Identify which cell holds the provided text, then report its (x, y) central coordinate. 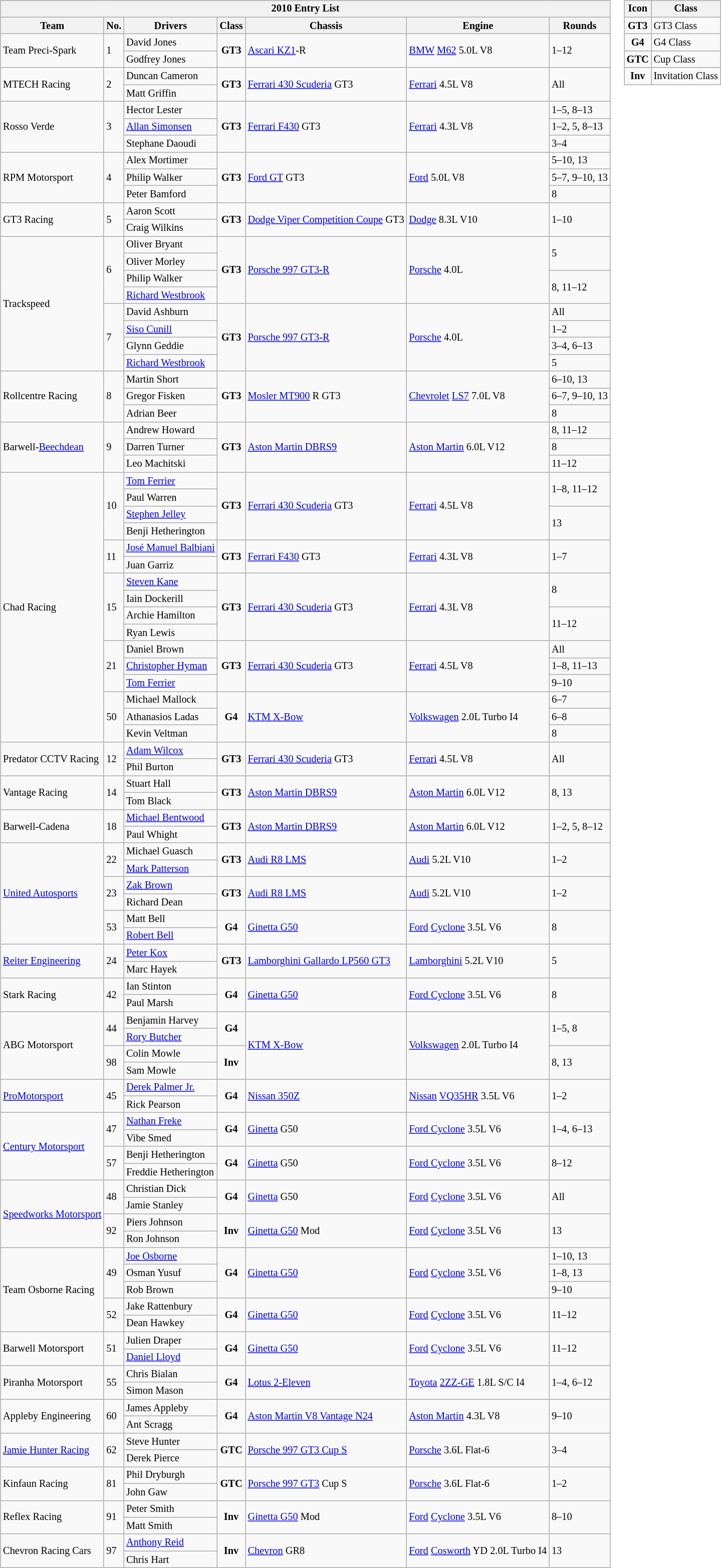
Mosler MT900 R GT3 (326, 397)
Adam Wilcox (170, 751)
Christopher Hyman (170, 666)
Adrian Beer (170, 413)
Ryan Lewis (170, 633)
11 (114, 557)
Team Osborne Racing (52, 1290)
Simon Mason (170, 1391)
Dean Hawkey (170, 1324)
Michael Bentwood (170, 818)
Vantage Racing (52, 792)
GT3 Class (686, 26)
12 (114, 759)
1–2, 5, 8–12 (580, 826)
1–4, 6–13 (580, 1130)
Chad Racing (52, 607)
Jamie Hunter Racing (52, 1449)
Lamborghini 5.2L V10 (478, 961)
Reflex Racing (52, 1517)
Anthony Reid (170, 1542)
MTECH Racing (52, 84)
Ascari KZ1-R (326, 51)
60 (114, 1416)
Reiter Engineering (52, 961)
Andrew Howard (170, 430)
David Ashburn (170, 312)
Godfrey Jones (170, 60)
5–10, 13 (580, 161)
Gregor Fisken (170, 397)
Paul Warren (170, 498)
6–7 (580, 700)
Rory Butcher (170, 1037)
6 (114, 270)
Chris Bialan (170, 1374)
Michael Mallock (170, 700)
Freddie Hetherington (170, 1172)
9 (114, 447)
James Appleby (170, 1408)
Team (52, 26)
44 (114, 1029)
Derek Pierce (170, 1458)
Kinfaun Racing (52, 1483)
Invitation Class (686, 76)
5–7, 9–10, 13 (580, 177)
Darren Turner (170, 447)
Craig Wilkins (170, 228)
Rick Pearson (170, 1104)
Leo Machitski (170, 464)
50 (114, 717)
BMW M62 5.0L V8 (478, 51)
Predator CCTV Racing (52, 759)
Jamie Stanley (170, 1205)
Chris Hart (170, 1559)
United Autosports (52, 893)
98 (114, 1062)
Chevron GR8 (326, 1550)
Martin Short (170, 380)
Joe Osborne (170, 1256)
Stark Racing (52, 995)
Nissan 350Z (326, 1096)
49 (114, 1273)
Paul Marsh (170, 1003)
Toyota 2ZZ-GE 1.8L S/C I4 (478, 1382)
1 (114, 51)
62 (114, 1449)
Duncan Cameron (170, 76)
Peter Smith (170, 1509)
Sam Mowle (170, 1071)
Aaron Scott (170, 211)
Barwell Motorsport (52, 1348)
Daniel Brown (170, 650)
José Manuel Balbiani (170, 548)
Christian Dick (170, 1189)
Daniel Lloyd (170, 1357)
Ford Cosworth YD 2.0L Turbo I4 (478, 1550)
53 (114, 927)
48 (114, 1197)
Lotus 2-Eleven (326, 1382)
1–12 (580, 51)
Century Motorsport (52, 1147)
RPM Motorsport (52, 177)
Glynn Geddie (170, 346)
6–7, 9–10, 13 (580, 397)
45 (114, 1096)
Rob Brown (170, 1290)
Phil Dryburgh (170, 1475)
Drivers (170, 26)
23 (114, 893)
Michael Guasch (170, 851)
Cup Class (686, 60)
Piranha Motorsport (52, 1382)
No. (114, 26)
3 (114, 127)
ABG Motorsport (52, 1046)
Chassis (326, 26)
Stephen Jelley (170, 514)
Peter Kox (170, 953)
22 (114, 859)
Stuart Hall (170, 784)
Barwell-Cadena (52, 826)
Ant Scragg (170, 1425)
John Gaw (170, 1492)
Kevin Veltman (170, 734)
1–8, 11–13 (580, 666)
52 (114, 1315)
Piers Johnson (170, 1222)
Hector Lester (170, 110)
Aston Martin V8 Vantage N24 (326, 1416)
Ian Stinton (170, 987)
1–10, 13 (580, 1256)
Steve Hunter (170, 1441)
Juan Garriz (170, 565)
57 (114, 1163)
Derek Palmer Jr. (170, 1088)
47 (114, 1130)
15 (114, 607)
1–4, 6–12 (580, 1382)
Stephane Daoudi (170, 144)
91 (114, 1517)
2 (114, 84)
Phil Burton (170, 767)
10 (114, 506)
Chevron Racing Cars (52, 1550)
Matt Smith (170, 1526)
3–4, 6–13 (580, 346)
Dodge 8.3L V10 (478, 219)
Athanasios Ladas (170, 717)
Vibe Smed (170, 1138)
1–5, 8 (580, 1029)
Icon (638, 9)
Matt Bell (170, 919)
Ford GT GT3 (326, 177)
Trackspeed (52, 303)
Lamborghini Gallardo LP560 GT3 (326, 961)
Nathan Freke (170, 1121)
42 (114, 995)
Richard Dean (170, 902)
Mark Patterson (170, 868)
David Jones (170, 43)
Zak Brown (170, 885)
Siso Cunill (170, 329)
GT3 Racing (52, 219)
Ford 5.0L V8 (478, 177)
Oliver Morley (170, 261)
21 (114, 666)
24 (114, 961)
Alex Mortimer (170, 161)
7 (114, 338)
1–10 (580, 219)
Rounds (580, 26)
18 (114, 826)
Jake Rattenbury (170, 1307)
14 (114, 792)
55 (114, 1382)
51 (114, 1348)
6–10, 13 (580, 380)
Ron Johnson (170, 1239)
ProMotorsport (52, 1096)
8–12 (580, 1163)
Speedworks Motorsport (52, 1214)
Aston Martin 4.3L V8 (478, 1416)
1–8, 11–12 (580, 489)
Rosso Verde (52, 127)
Colin Mowle (170, 1054)
Steven Kane (170, 582)
Iain Dockerill (170, 599)
1–7 (580, 557)
8–10 (580, 1517)
Benjamin Harvey (170, 1020)
92 (114, 1231)
Team Preci-Spark (52, 51)
Nissan VQ35HR 3.5L V6 (478, 1096)
Appleby Engineering (52, 1416)
1–5, 8–13 (580, 110)
Engine (478, 26)
Julien Draper (170, 1340)
6–8 (580, 717)
Marc Hayek (170, 970)
Robert Bell (170, 936)
Peter Bamford (170, 194)
4 (114, 177)
G4 Class (686, 43)
Paul Whight (170, 835)
97 (114, 1550)
Barwell-Beechdean (52, 447)
81 (114, 1483)
Matt Griffin (170, 93)
1–8, 13 (580, 1273)
Chevrolet LS7 7.0L V8 (478, 397)
Archie Hamilton (170, 615)
Dodge Viper Competition Coupe GT3 (326, 219)
Tom Black (170, 801)
Oliver Bryant (170, 245)
Rollcentre Racing (52, 397)
Osman Yusuf (170, 1273)
Allan Simonsen (170, 127)
1–2, 5, 8–13 (580, 127)
2010 Entry List (306, 9)
